Extract the (x, y) coordinate from the center of the cell holding the provided text.  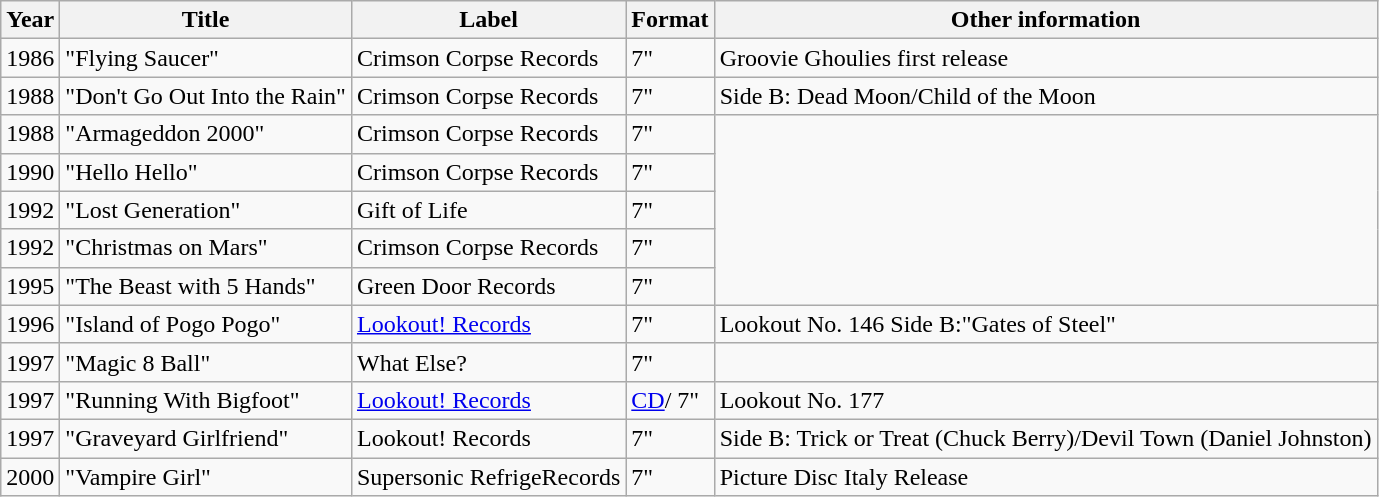
1990 (30, 172)
Label (488, 20)
Green Door Records (488, 286)
"Armageddon 2000" (206, 134)
Format (670, 20)
"Magic 8 Ball" (206, 362)
"Don't Go Out Into the Rain" (206, 96)
"Graveyard Girlfriend" (206, 438)
Lookout No. 146 Side B:"Gates of Steel" (1046, 324)
1986 (30, 58)
"Flying Saucer" (206, 58)
Year (30, 20)
Other information (1046, 20)
Gift of Life (488, 210)
"Vampire Girl" (206, 477)
"Lost Generation" (206, 210)
"Christmas on Mars" (206, 248)
"Hello Hello" (206, 172)
What Else? (488, 362)
Picture Disc Italy Release (1046, 477)
"The Beast with 5 Hands" (206, 286)
"Running With Bigfoot" (206, 400)
CD/ 7" (670, 400)
Title (206, 20)
"Island of Pogo Pogo" (206, 324)
1996 (30, 324)
Supersonic RefrigeRecords (488, 477)
Side B: Dead Moon/Child of the Moon (1046, 96)
2000 (30, 477)
Lookout No. 177 (1046, 400)
Side B: Trick or Treat (Chuck Berry)/Devil Town (Daniel Johnston) (1046, 438)
Groovie Ghoulies first release (1046, 58)
1995 (30, 286)
